Provide the [X, Y] coordinate of the cell's center where the given text is located.  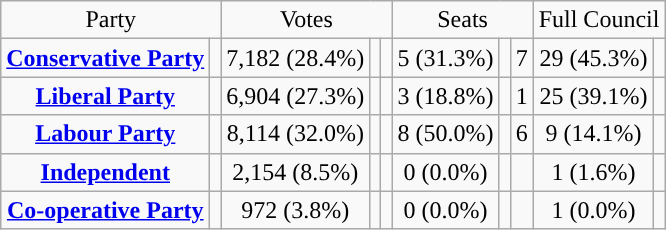
7,182 (28.4%) [296, 58]
Co-operative Party [106, 210]
25 (39.1%) [594, 96]
1 (1.6%) [594, 172]
8 (50.0%) [446, 134]
8,114 (32.0%) [296, 134]
Conservative Party [106, 58]
Seats [462, 20]
6,904 (27.3%) [296, 96]
1 [522, 96]
Votes [306, 20]
9 (14.1%) [594, 134]
Full Council [599, 20]
1 (0.0%) [594, 210]
7 [522, 58]
29 (45.3%) [594, 58]
6 [522, 134]
Party [111, 20]
3 (18.8%) [446, 96]
Liberal Party [106, 96]
5 (31.3%) [446, 58]
Labour Party [106, 134]
2,154 (8.5%) [296, 172]
972 (3.8%) [296, 210]
Independent [106, 172]
